Return the [X, Y] coordinate for the center point of the cell that contains the specified text.  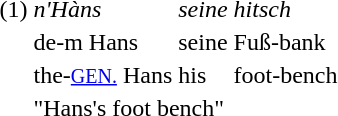
the-GEN. Hans [103, 75]
his [203, 75]
seine [203, 42]
de-m Hans [103, 42]
